Determine the (X, Y) coordinate at the center of the cell enclosing the given text.  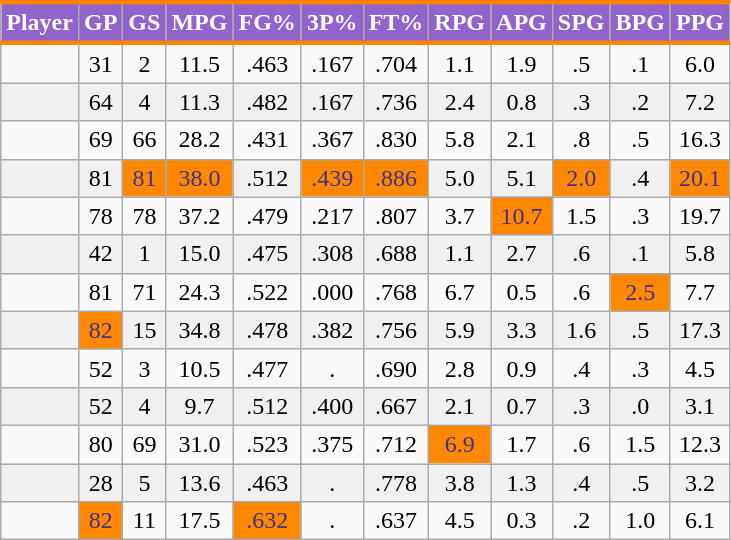
SPG (581, 22)
7.2 (700, 102)
RPG (460, 22)
MPG (200, 22)
34.8 (200, 330)
GS (144, 22)
APG (522, 22)
.477 (267, 368)
2.0 (581, 178)
5.0 (460, 178)
5.9 (460, 330)
5 (144, 483)
0.8 (522, 102)
6.9 (460, 444)
0.5 (522, 292)
19.7 (700, 216)
31.0 (200, 444)
6.7 (460, 292)
.712 (396, 444)
12.3 (700, 444)
42 (100, 254)
7.7 (700, 292)
3P% (332, 22)
66 (144, 140)
.688 (396, 254)
.768 (396, 292)
.400 (332, 406)
11.3 (200, 102)
15.0 (200, 254)
.479 (267, 216)
9.7 (200, 406)
20.1 (700, 178)
.431 (267, 140)
6.1 (700, 521)
1 (144, 254)
11.5 (200, 63)
.8 (581, 140)
3.1 (700, 406)
1.0 (640, 521)
28.2 (200, 140)
71 (144, 292)
FG% (267, 22)
2.7 (522, 254)
.475 (267, 254)
.217 (332, 216)
1.9 (522, 63)
0.7 (522, 406)
13.6 (200, 483)
80 (100, 444)
11 (144, 521)
28 (100, 483)
.830 (396, 140)
.522 (267, 292)
.382 (332, 330)
6.0 (700, 63)
1.6 (581, 330)
.367 (332, 140)
2.4 (460, 102)
1.3 (522, 483)
1.7 (522, 444)
3.2 (700, 483)
Player (40, 22)
.637 (396, 521)
PPG (700, 22)
37.2 (200, 216)
0.9 (522, 368)
.478 (267, 330)
3.8 (460, 483)
.886 (396, 178)
64 (100, 102)
15 (144, 330)
.375 (332, 444)
.807 (396, 216)
.778 (396, 483)
10.5 (200, 368)
2.5 (640, 292)
0.3 (522, 521)
24.3 (200, 292)
BPG (640, 22)
.308 (332, 254)
17.5 (200, 521)
3.3 (522, 330)
.690 (396, 368)
5.1 (522, 178)
GP (100, 22)
16.3 (700, 140)
3 (144, 368)
2.8 (460, 368)
.0 (640, 406)
2 (144, 63)
.756 (396, 330)
.667 (396, 406)
.523 (267, 444)
10.7 (522, 216)
.632 (267, 521)
31 (100, 63)
17.3 (700, 330)
.439 (332, 178)
.704 (396, 63)
.736 (396, 102)
.482 (267, 102)
38.0 (200, 178)
FT% (396, 22)
.000 (332, 292)
3.7 (460, 216)
